Capture the cell that displays the provided text and extract its (X, Y) central coordinate. 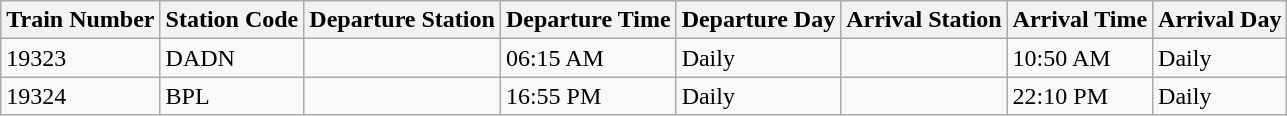
06:15 AM (588, 58)
22:10 PM (1080, 96)
Arrival Time (1080, 20)
Departure Station (402, 20)
19323 (80, 58)
DADN (232, 58)
10:50 AM (1080, 58)
Station Code (232, 20)
19324 (80, 96)
Departure Time (588, 20)
Train Number (80, 20)
16:55 PM (588, 96)
Departure Day (758, 20)
Arrival Day (1220, 20)
Arrival Station (924, 20)
BPL (232, 96)
